From the cell containing the given text, extract its center point as (x, y) coordinate. 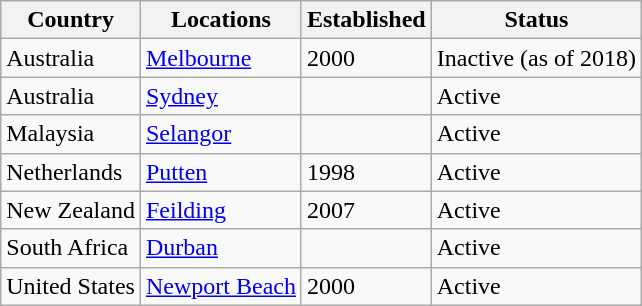
Status (536, 20)
Feilding (220, 210)
Putten (220, 172)
Sydney (220, 96)
United States (71, 286)
South Africa (71, 248)
Established (366, 20)
Selangor (220, 134)
Locations (220, 20)
Melbourne (220, 58)
Durban (220, 248)
Newport Beach (220, 286)
Inactive (as of 2018) (536, 58)
Netherlands (71, 172)
2007 (366, 210)
Malaysia (71, 134)
New Zealand (71, 210)
1998 (366, 172)
Country (71, 20)
